Provide the (x, y) coordinate of the cell's center where the given text is located.  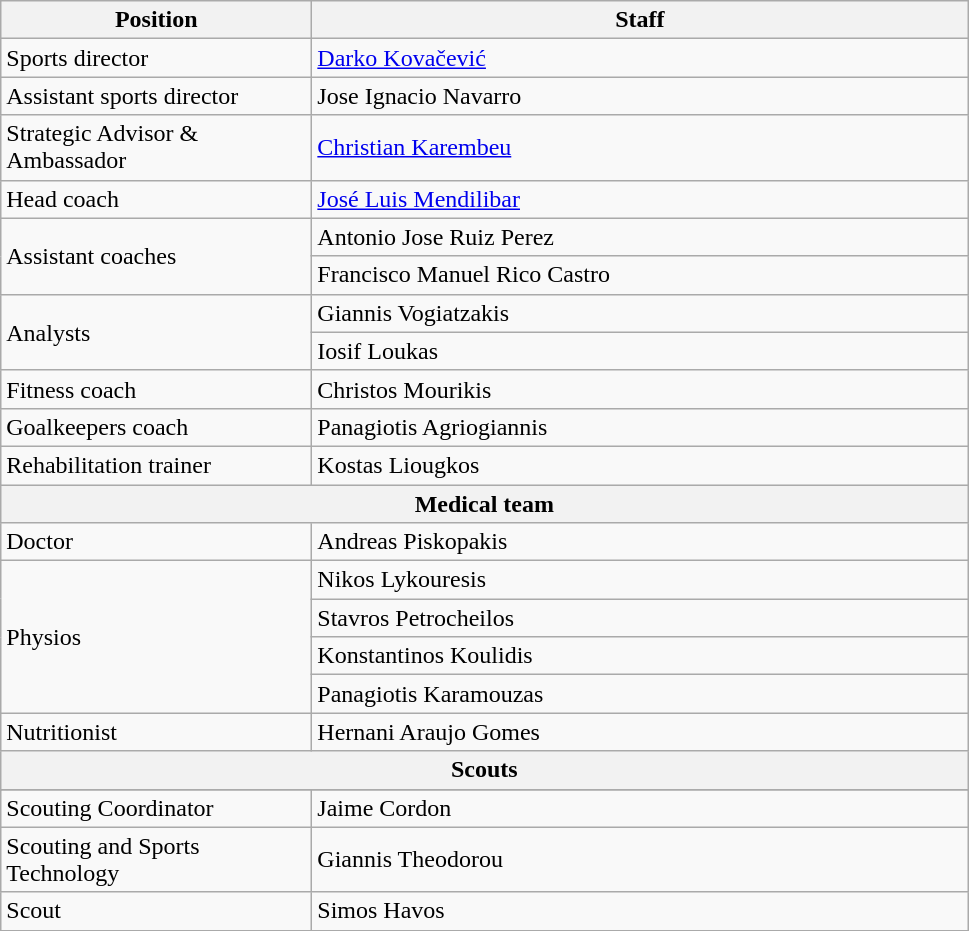
Christian Karembeu (640, 148)
Kostas Liougkos (640, 465)
Physios (156, 637)
Giannis Vogiatzakis (640, 313)
Simos Havos (640, 911)
Stavros Petrocheilos (640, 618)
José Luis Mendilibar (640, 199)
Antonio Jose Ruiz Perez (640, 237)
Goalkeepers coach (156, 427)
Strategic Advisor & Ambassador (156, 148)
Giannis Theodorou (640, 860)
Jaime Cordon (640, 808)
Christos Mourikis (640, 389)
Konstantinos Koulidis (640, 656)
Fitness coach (156, 389)
Panagiotis Karamouzas (640, 694)
Nutritionist (156, 732)
Iosif Loukas (640, 351)
Scouting Coordinator (156, 808)
Scout (156, 911)
Rehabilitation trainer (156, 465)
Staff (640, 20)
Head coach (156, 199)
Andreas Piskopakis (640, 542)
Analysts (156, 332)
Darko Kovačević (640, 58)
Assistant sports director (156, 96)
Jose Ignacio Navarro (640, 96)
Scouting and Sports Technology (156, 860)
Panagiotis Agriogiannis (640, 427)
Position (156, 20)
Scouts (484, 770)
Doctor (156, 542)
Medical team (484, 503)
Nikos Lykouresis (640, 580)
Sports director (156, 58)
Assistant coaches (156, 256)
Francisco Manuel Rico Castro (640, 275)
Hernani Araujo Gomes (640, 732)
